Return the [x, y] coordinate for the center point of the cell that contains the specified text.  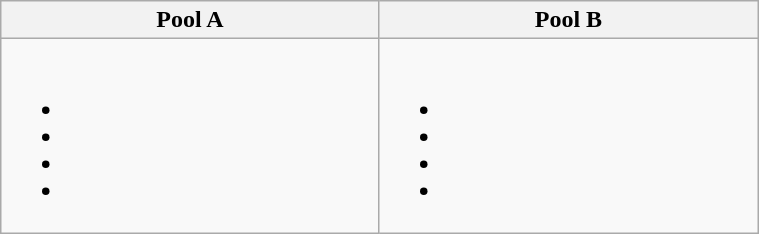
Pool B [568, 20]
Pool A [190, 20]
